Pinpoint the cell where the given text exists, returning its (X, Y) midpoint coordinate. 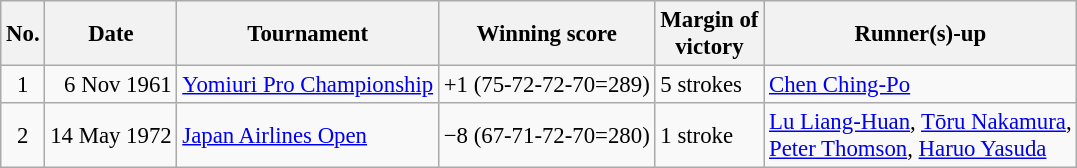
1 stroke (710, 136)
Japan Airlines Open (308, 136)
1 (23, 85)
Margin ofvictory (710, 34)
5 strokes (710, 85)
14 May 1972 (111, 136)
No. (23, 34)
Lu Liang-Huan, Tōru Nakamura, Peter Thomson, Haruo Yasuda (920, 136)
Yomiuri Pro Championship (308, 85)
Runner(s)-up (920, 34)
Date (111, 34)
Winning score (546, 34)
+1 (75-72-72-70=289) (546, 85)
−8 (67-71-72-70=280) (546, 136)
Chen Ching-Po (920, 85)
6 Nov 1961 (111, 85)
Tournament (308, 34)
2 (23, 136)
